Find where the given text appears and provide that cell's center as [x, y] coordinate. 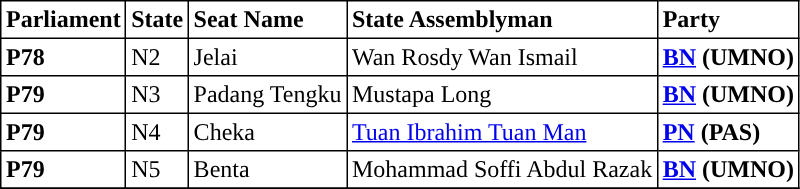
Mohammad Soffi Abdul Razak [502, 170]
N2 [157, 57]
Padang Tengku [267, 95]
Tuan Ibrahim Tuan Man [502, 132]
N3 [157, 95]
PN (PAS) [728, 132]
Jelai [267, 57]
Mustapa Long [502, 95]
N5 [157, 170]
Party [728, 20]
State Assemblyman [502, 20]
N4 [157, 132]
Cheka [267, 132]
Benta [267, 170]
State [157, 20]
P78 [64, 57]
Wan Rosdy Wan Ismail [502, 57]
Parliament [64, 20]
Seat Name [267, 20]
